Locate the cell with the specified text and output its [x, y] center coordinate. 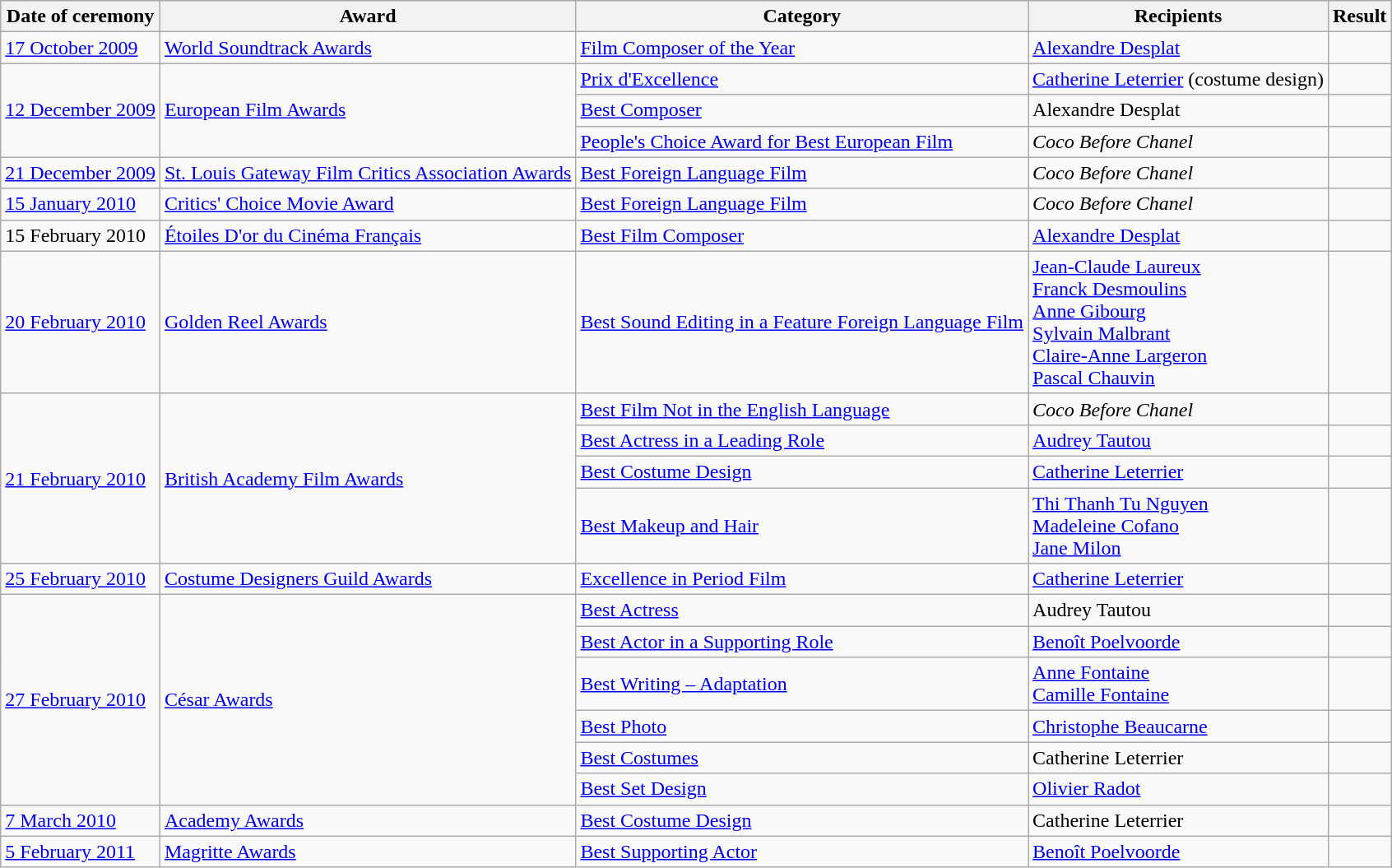
People's Choice Award for Best European Film [802, 142]
Best Sound Editing in a Feature Foreign Language Film [802, 323]
Catherine Leterrier (costume design) [1178, 79]
15 February 2010 [81, 235]
Olivier Radot [1178, 789]
21 February 2010 [81, 478]
12 December 2009 [81, 110]
Costume Designers Guild Awards [368, 579]
Golden Reel Awards [368, 323]
César Awards [368, 699]
20 February 2010 [81, 323]
Excellence in Period Film [802, 579]
Film Composer of the Year [802, 48]
Magritte Awards [368, 852]
Best Composer [802, 110]
Prix d'Excellence [802, 79]
5 February 2011 [81, 852]
Result [1359, 16]
Jean-Claude Laureux Franck Desmoulins Anne Gibourg Sylvain Malbrant Claire-Anne Largeron Pascal Chauvin [1178, 323]
World Soundtrack Awards [368, 48]
European Film Awards [368, 110]
Thi Thanh Tu Nguyen Madeleine Cofano Jane Milon [1178, 525]
17 October 2009 [81, 48]
Best Writing – Adaptation [802, 685]
15 January 2010 [81, 204]
27 February 2010 [81, 699]
Best Film Composer [802, 235]
Date of ceremony [81, 16]
Academy Awards [368, 820]
Étoiles D'or du Cinéma Français [368, 235]
Recipients [1178, 16]
St. Louis Gateway Film Critics Association Awards [368, 173]
Anne FontaineCamille Fontaine [1178, 685]
Category [802, 16]
Best Actress in a Leading Role [802, 440]
21 December 2009 [81, 173]
Best Set Design [802, 789]
British Academy Film Awards [368, 478]
Christophe Beaucarne [1178, 726]
Best Actor in a Supporting Role [802, 642]
Best Film Not in the English Language [802, 409]
Award [368, 16]
Best Photo [802, 726]
Best Costumes [802, 758]
Best Makeup and Hair [802, 525]
Best Actress [802, 610]
Best Supporting Actor [802, 852]
25 February 2010 [81, 579]
Critics' Choice Movie Award [368, 204]
7 March 2010 [81, 820]
